Output the [X, Y] coordinate of the center of the cell containing the given text.  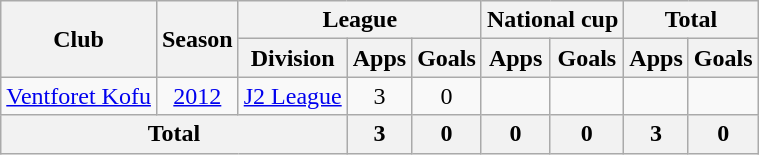
J2 League [292, 96]
Ventforet Kofu [79, 96]
Club [79, 39]
2012 [197, 96]
Division [292, 58]
National cup [552, 20]
League [360, 20]
Season [197, 39]
